Detect which cell encompasses the target text, then output its (x, y) center coordinate. 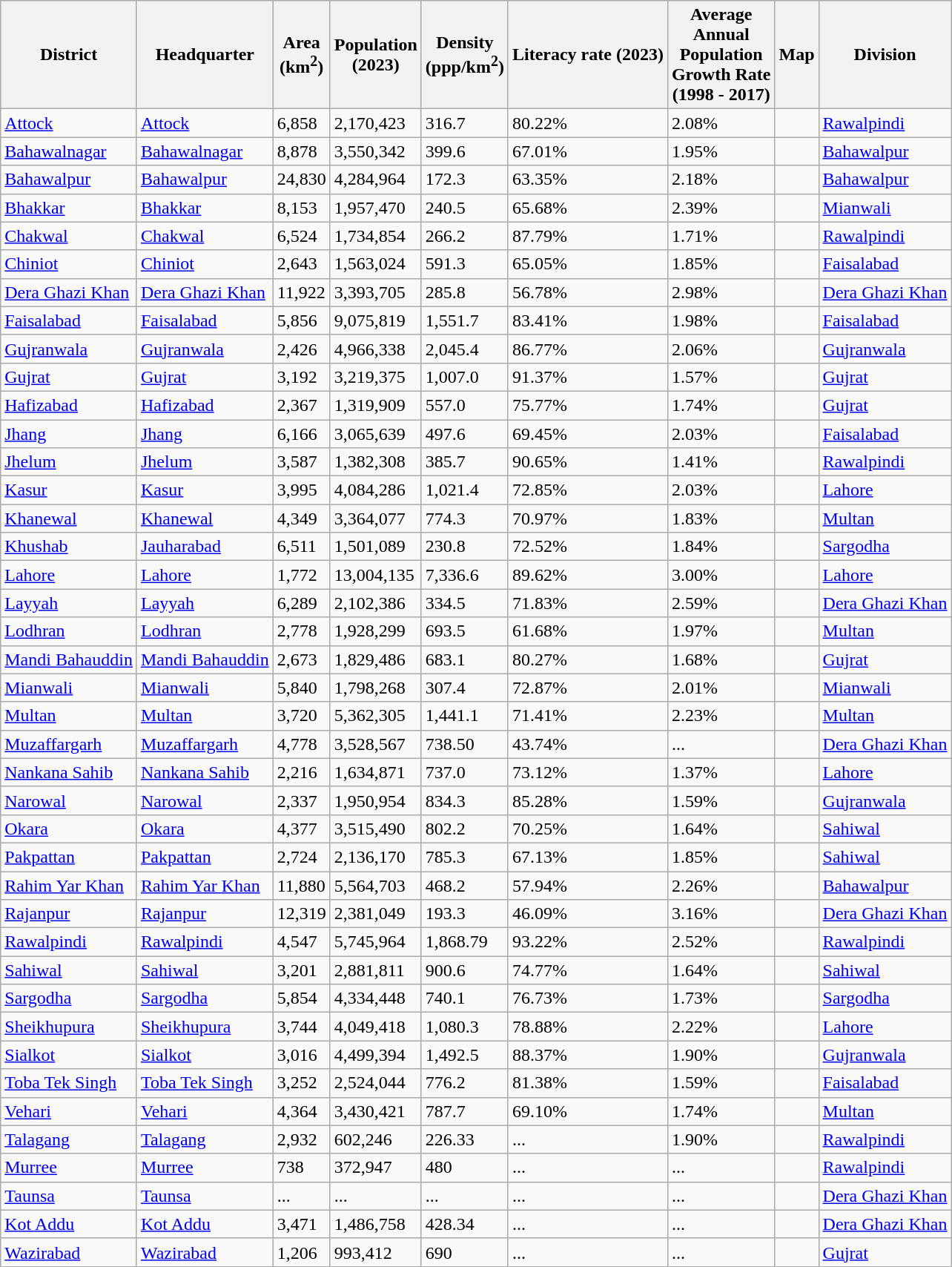
3,393,705 (375, 292)
24,830 (301, 180)
1.84% (721, 547)
3,471 (301, 1224)
61.68% (587, 631)
57.94% (587, 885)
1,928,299 (375, 631)
2.52% (721, 942)
1.98% (721, 320)
43.74% (587, 744)
1,734,854 (375, 236)
4,284,964 (375, 180)
2,673 (301, 659)
6,524 (301, 236)
81.38% (587, 1083)
591.3 (464, 264)
69.45% (587, 434)
Division (885, 55)
2,881,811 (375, 970)
1,950,954 (375, 800)
1,868.79 (464, 942)
1.73% (721, 998)
2.39% (721, 208)
316.7 (464, 123)
1,501,089 (375, 547)
78.88% (587, 1027)
2,367 (301, 405)
2.18% (721, 180)
1.57% (721, 377)
70.25% (587, 829)
3,744 (301, 1027)
2,381,049 (375, 914)
1,551.7 (464, 320)
67.01% (587, 151)
8,878 (301, 151)
2.23% (721, 716)
1,957,470 (375, 208)
480 (464, 1168)
385.7 (464, 462)
1.41% (721, 462)
13,004,135 (375, 575)
6,289 (301, 603)
3,364,077 (375, 519)
6,858 (301, 123)
428.34 (464, 1224)
602,246 (375, 1139)
4,349 (301, 519)
1.83% (721, 519)
63.35% (587, 180)
Khushab (69, 547)
2.08% (721, 123)
1,021.4 (464, 490)
334.5 (464, 603)
1,492.5 (464, 1055)
85.28% (587, 800)
93.22% (587, 942)
2.98% (721, 292)
Literacy rate (2023) (587, 55)
1,829,486 (375, 659)
90.65% (587, 462)
5,745,964 (375, 942)
91.37% (587, 377)
693.5 (464, 631)
1,080.3 (464, 1027)
2,426 (301, 349)
240.5 (464, 208)
AverageAnnualPopulationGrowth Rate(1998 - 2017) (721, 55)
5,840 (301, 688)
4,778 (301, 744)
1,007.0 (464, 377)
738.50 (464, 744)
7,336.6 (464, 575)
69.10% (587, 1111)
738 (301, 1168)
2,337 (301, 800)
3,515,490 (375, 829)
4,377 (301, 829)
3,065,639 (375, 434)
1.97% (721, 631)
Map (796, 55)
12,319 (301, 914)
72.87% (587, 688)
District (69, 55)
4,547 (301, 942)
4,364 (301, 1111)
71.41% (587, 716)
3.16% (721, 914)
Headquarter (205, 55)
230.8 (464, 547)
4,334,448 (375, 998)
2,932 (301, 1139)
70.97% (587, 519)
65.68% (587, 208)
46.09% (587, 914)
76.73% (587, 998)
4,049,418 (375, 1027)
5,564,703 (375, 885)
740.1 (464, 998)
683.1 (464, 659)
2,524,044 (375, 1083)
497.6 (464, 434)
3,995 (301, 490)
172.3 (464, 180)
900.6 (464, 970)
3,201 (301, 970)
834.3 (464, 800)
5,854 (301, 998)
67.13% (587, 857)
1,634,871 (375, 772)
75.77% (587, 405)
1,798,268 (375, 688)
1.68% (721, 659)
8,153 (301, 208)
2.26% (721, 885)
4,084,286 (375, 490)
307.4 (464, 688)
89.62% (587, 575)
2,170,423 (375, 123)
2.22% (721, 1027)
1,206 (301, 1252)
3,252 (301, 1083)
802.2 (464, 829)
285.8 (464, 292)
83.41% (587, 320)
266.2 (464, 236)
690 (464, 1252)
88.37% (587, 1055)
2.59% (721, 603)
2,216 (301, 772)
4,499,394 (375, 1055)
6,166 (301, 434)
1.71% (721, 236)
1.37% (721, 772)
776.2 (464, 1083)
2,136,170 (375, 857)
11,880 (301, 885)
774.3 (464, 519)
73.12% (587, 772)
3,528,567 (375, 744)
Jauharabad (205, 547)
5,362,305 (375, 716)
1,486,758 (375, 1224)
80.22% (587, 123)
3.00% (721, 575)
Area(km2) (301, 55)
2,778 (301, 631)
3,720 (301, 716)
86.77% (587, 349)
2.01% (721, 688)
2,724 (301, 857)
1,319,909 (375, 405)
3,430,421 (375, 1111)
4,966,338 (375, 349)
993,412 (375, 1252)
74.77% (587, 970)
2,643 (301, 264)
226.33 (464, 1139)
6,511 (301, 547)
3,550,342 (375, 151)
787.7 (464, 1111)
193.3 (464, 914)
Density(ppp/km2) (464, 55)
71.83% (587, 603)
72.52% (587, 547)
11,922 (301, 292)
56.78% (587, 292)
3,192 (301, 377)
80.27% (587, 659)
372,947 (375, 1168)
87.79% (587, 236)
72.85% (587, 490)
1,441.1 (464, 716)
3,219,375 (375, 377)
1.95% (721, 151)
1,382,308 (375, 462)
Population(2023) (375, 55)
3,016 (301, 1055)
2,102,386 (375, 603)
1,772 (301, 575)
5,856 (301, 320)
468.2 (464, 885)
3,587 (301, 462)
785.3 (464, 857)
737.0 (464, 772)
9,075,819 (375, 320)
557.0 (464, 405)
2.06% (721, 349)
65.05% (587, 264)
1,563,024 (375, 264)
2,045.4 (464, 349)
399.6 (464, 151)
